Capture the cell that displays the provided text and extract its (X, Y) central coordinate. 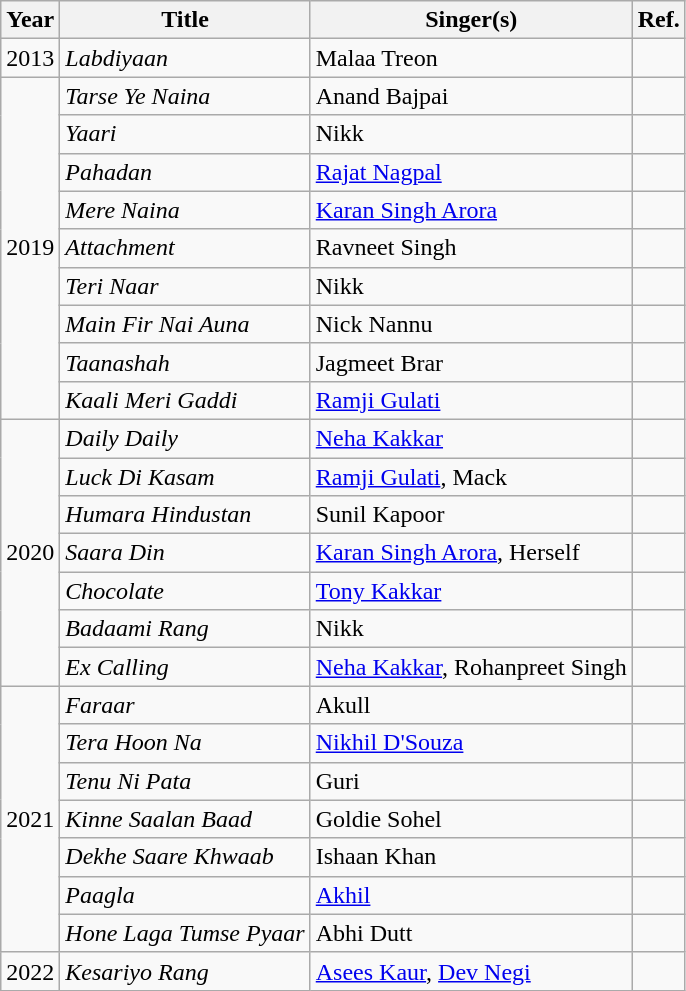
Guri (471, 781)
Ref. (658, 20)
Tarse Ye Naina (185, 96)
Saara Din (185, 553)
Neha Kakkar, Rohanpreet Singh (471, 667)
Akhil (471, 895)
Main Fir Nai Auna (185, 324)
Kinne Saalan Baad (185, 819)
Goldie Sohel (471, 819)
Yaari (185, 134)
Humara Hindustan (185, 515)
Singer(s) (471, 20)
Pahadan (185, 172)
2022 (30, 971)
Jagmeet Brar (471, 362)
Karan Singh Arora (471, 210)
Akull (471, 705)
Labdiyaan (185, 58)
Kaali Meri Gaddi (185, 400)
Daily Daily (185, 438)
2013 (30, 58)
Year (30, 20)
Tenu Ni Pata (185, 781)
Neha Kakkar (471, 438)
Title (185, 20)
2019 (30, 248)
Badaami Rang (185, 629)
Tera Hoon Na (185, 743)
2021 (30, 819)
Ravneet Singh (471, 248)
Anand Bajpai (471, 96)
Asees Kaur, Dev Negi (471, 971)
Taanashah (185, 362)
Tony Kakkar (471, 591)
Ex Calling (185, 667)
Ramji Gulati (471, 400)
Malaa Treon (471, 58)
Karan Singh Arora, Herself (471, 553)
Ishaan Khan (471, 857)
2020 (30, 552)
Teri Naar (185, 286)
Kesariyo Rang (185, 971)
Attachment (185, 248)
Faraar (185, 705)
Dekhe Saare Khwaab (185, 857)
Abhi Dutt (471, 933)
Mere Naina (185, 210)
Sunil Kapoor (471, 515)
Nikhil D'Souza (471, 743)
Rajat Nagpal (471, 172)
Luck Di Kasam (185, 477)
Paagla (185, 895)
Ramji Gulati, Mack (471, 477)
Chocolate (185, 591)
Nick Nannu (471, 324)
Hone Laga Tumse Pyaar (185, 933)
